Scan for the cell matching the given text and deliver its (x, y) coordinate at center. 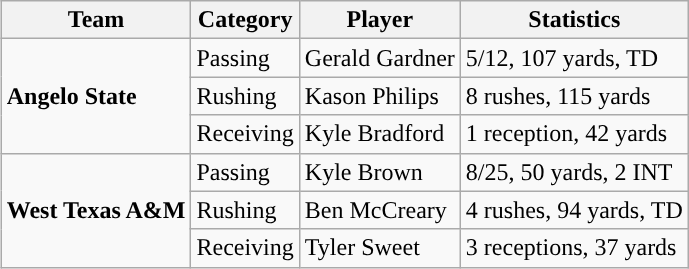
Player (380, 20)
Tyler Sweet (380, 248)
Team (96, 20)
8/25, 50 yards, 2 INT (574, 172)
West Texas A&M (96, 210)
1 reception, 42 yards (574, 134)
4 rushes, 94 yards, TD (574, 210)
8 rushes, 115 yards (574, 96)
Kyle Bradford (380, 134)
Gerald Gardner (380, 58)
Angelo State (96, 96)
Kason Philips (380, 96)
3 receptions, 37 yards (574, 248)
Kyle Brown (380, 172)
Category (245, 20)
Statistics (574, 20)
Ben McCreary (380, 210)
5/12, 107 yards, TD (574, 58)
